Return the [X, Y] coordinate for the center point of the cell that contains the specified text.  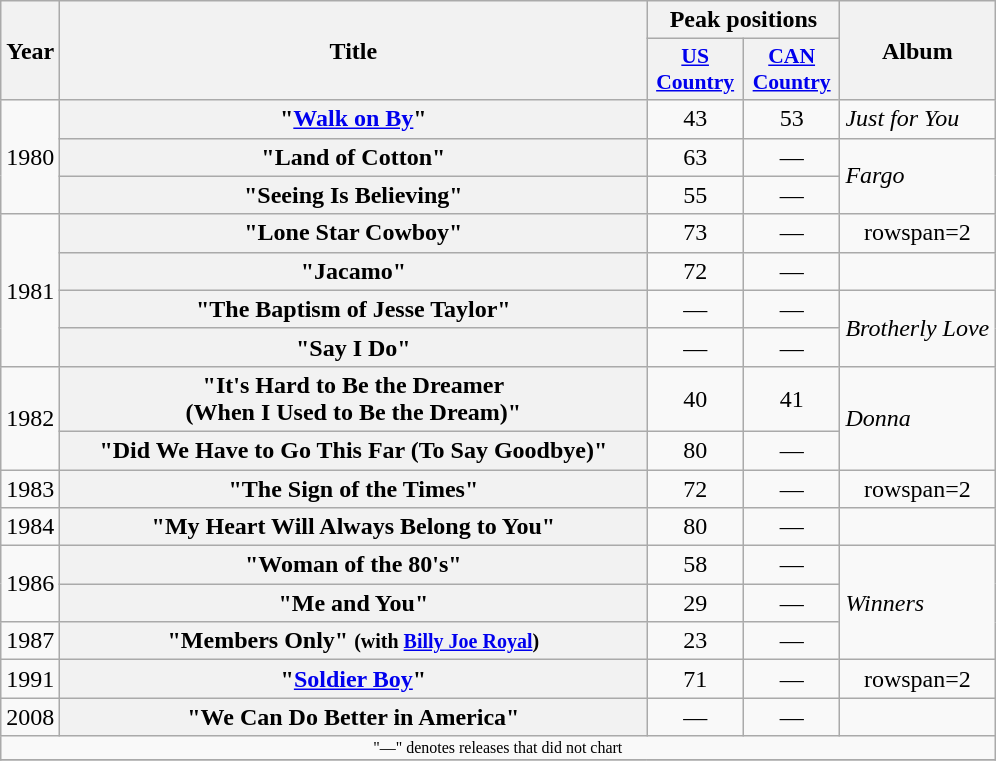
73 [696, 233]
CAN Country [792, 70]
Year [30, 50]
"Soldier Boy" [354, 679]
1986 [30, 584]
29 [696, 603]
43 [696, 119]
53 [792, 119]
Just for You [918, 119]
55 [696, 195]
1980 [30, 157]
63 [696, 157]
"—" denotes releases that did not chart [498, 748]
Title [354, 50]
"Land of Cotton" [354, 157]
US Country [696, 70]
23 [696, 641]
2008 [30, 717]
"We Can Do Better in America" [354, 717]
41 [792, 398]
"Say I Do" [354, 347]
"My Heart Will Always Belong to You" [354, 527]
Winners [918, 603]
"Lone Star Cowboy" [354, 233]
40 [696, 398]
Peak positions [744, 20]
"Seeing Is Believing" [354, 195]
1982 [30, 418]
"The Sign of the Times" [354, 489]
Donna [918, 418]
"Walk on By" [354, 119]
"Did We Have to Go This Far (To Say Goodbye)" [354, 450]
1987 [30, 641]
"The Baptism of Jesse Taylor" [354, 309]
"It's Hard to Be the Dreamer(When I Used to Be the Dream)" [354, 398]
71 [696, 679]
Brotherly Love [918, 328]
1991 [30, 679]
1981 [30, 290]
"Woman of the 80's" [354, 565]
"Me and You" [354, 603]
Album [918, 50]
1984 [30, 527]
"Jacamo" [354, 271]
58 [696, 565]
1983 [30, 489]
"Members Only" (with Billy Joe Royal) [354, 641]
Fargo [918, 176]
